Locate the cell with the specified text and output its [x, y] center coordinate. 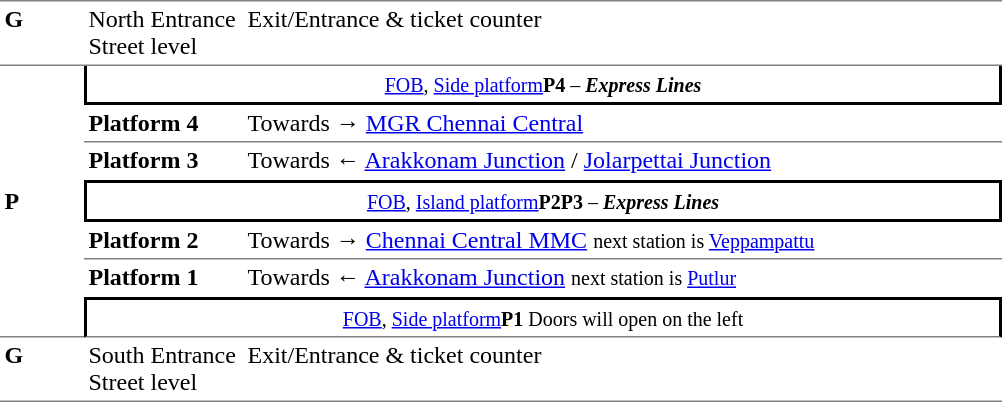
Platform 1 [164, 279]
P [42, 202]
South Entrance Street level [164, 370]
Towards ← Arakkonam Junction next station is Putlur [622, 279]
Platform 2 [164, 241]
FOB, Side platformP1 Doors will open on the left [543, 317]
Platform 3 [164, 161]
Towards ← Arakkonam Junction / Jolarpettai Junction [622, 161]
Platform 4 [164, 124]
North Entrance Street level [164, 33]
Towards → MGR Chennai Central [622, 124]
Towards → Chennai Central MMC next station is Veppampattu [622, 241]
FOB, Side platformP4 – Express Lines [543, 86]
FOB, Island platformP2P3 – Express Lines [543, 201]
